Determine the (X, Y) coordinate at the center of the cell enclosing the given text.  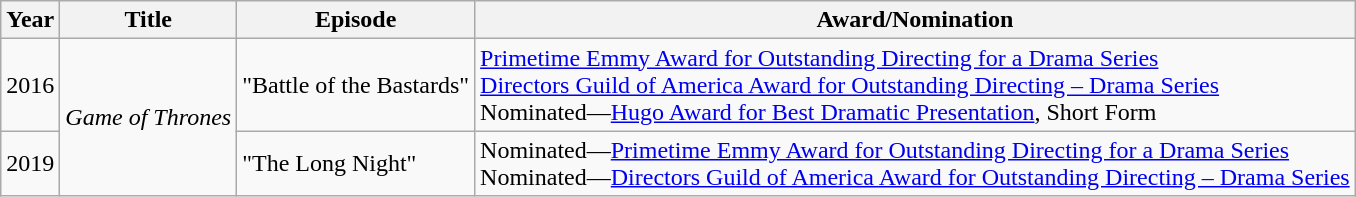
Episode (356, 20)
Award/Nomination (916, 20)
"The Long Night" (356, 164)
Game of Thrones (148, 118)
Title (148, 20)
"Battle of the Bastards" (356, 85)
2016 (30, 85)
Year (30, 20)
2019 (30, 164)
